Provide the (X, Y) coordinate of the cell's center where the given text is located.  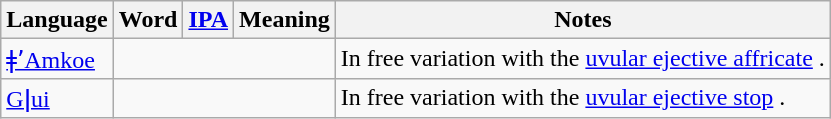
Meaning (285, 20)
Gǀui (57, 98)
Notes (582, 20)
In free variation with the uvular ejective affricate . (582, 59)
Word (148, 20)
In free variation with the uvular ejective stop . (582, 98)
IPA (208, 20)
Language (57, 20)
ǂʼAmkoe (57, 59)
